Locate the cell with the specified text and output its (X, Y) center coordinate. 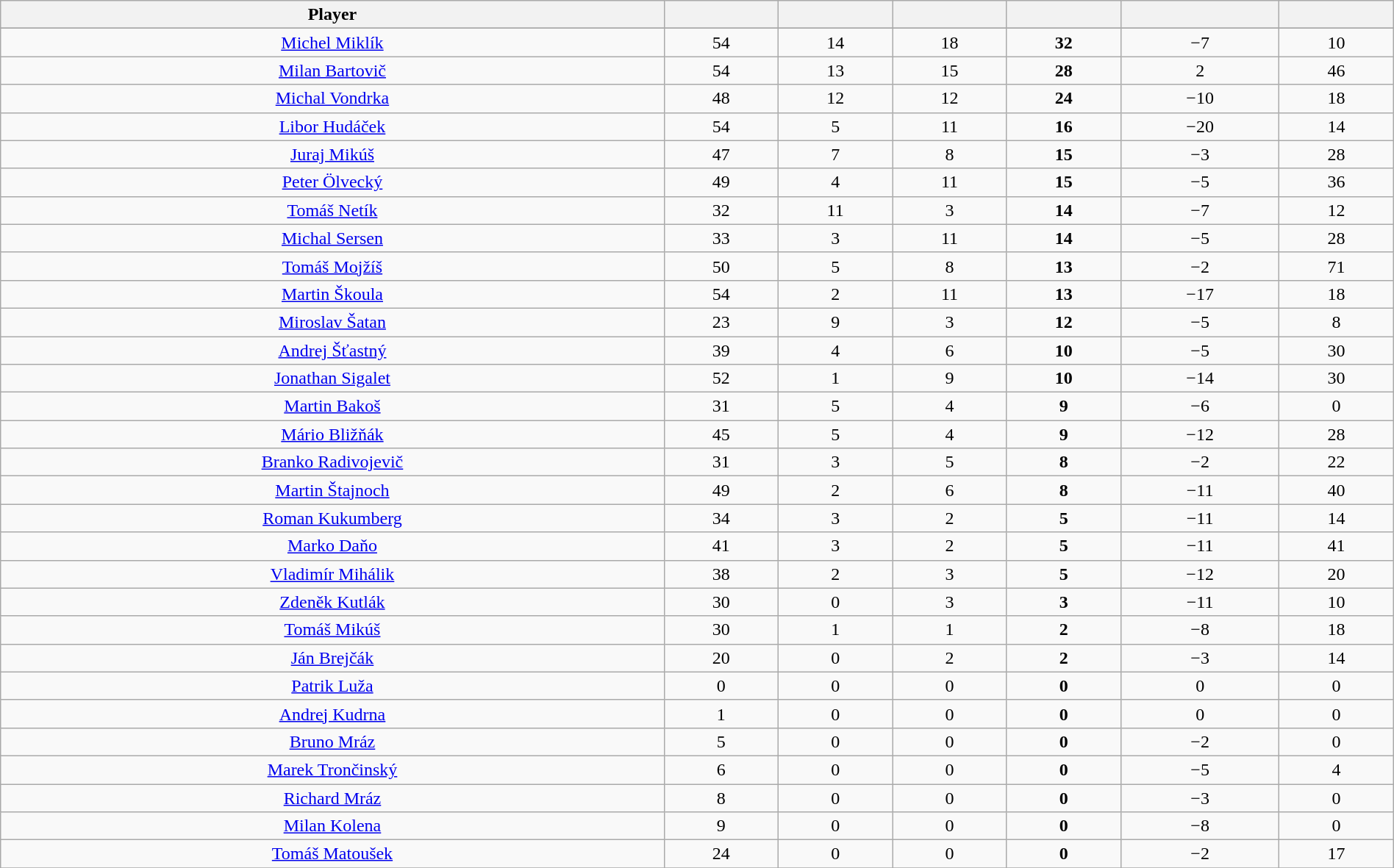
Marko Daňo (332, 546)
−14 (1200, 379)
45 (721, 434)
Patrik Luža (332, 686)
38 (721, 574)
17 (1337, 854)
Milan Kolena (332, 826)
48 (721, 98)
Mário Bližňák (332, 434)
23 (721, 322)
Miroslav Šatan (332, 322)
Martin Škoula (332, 294)
52 (721, 379)
Vladimír Mihálik (332, 574)
Tomáš Mikúš (332, 630)
Zdeněk Kutlák (332, 602)
50 (721, 266)
Michal Vondrka (332, 98)
40 (1337, 490)
22 (1337, 462)
Roman Kukumberg (332, 518)
47 (721, 154)
Tomáš Netík (332, 210)
71 (1337, 266)
Ján Brejčák (332, 658)
−17 (1200, 294)
7 (835, 154)
Andrej Kudrna (332, 714)
46 (1337, 71)
16 (1063, 126)
36 (1337, 182)
Andrej Šťastný (332, 351)
Juraj Mikúš (332, 154)
−6 (1200, 406)
Libor Hudáček (332, 126)
Martin Bakoš (332, 406)
Martin Štajnoch (332, 490)
Michal Sersen (332, 238)
Bruno Mráz (332, 742)
34 (721, 518)
39 (721, 351)
−10 (1200, 98)
−20 (1200, 126)
Richard Mráz (332, 797)
Jonathan Sigalet (332, 379)
33 (721, 238)
Marek Trončinský (332, 770)
Branko Radivojevič (332, 462)
Tomáš Matoušek (332, 854)
Tomáš Mojžíš (332, 266)
Peter Ölvecký (332, 182)
Player (332, 15)
Milan Bartovič (332, 71)
Michel Miklík (332, 43)
